Search for the cell housing the specified text and yield its [x, y] center coordinate. 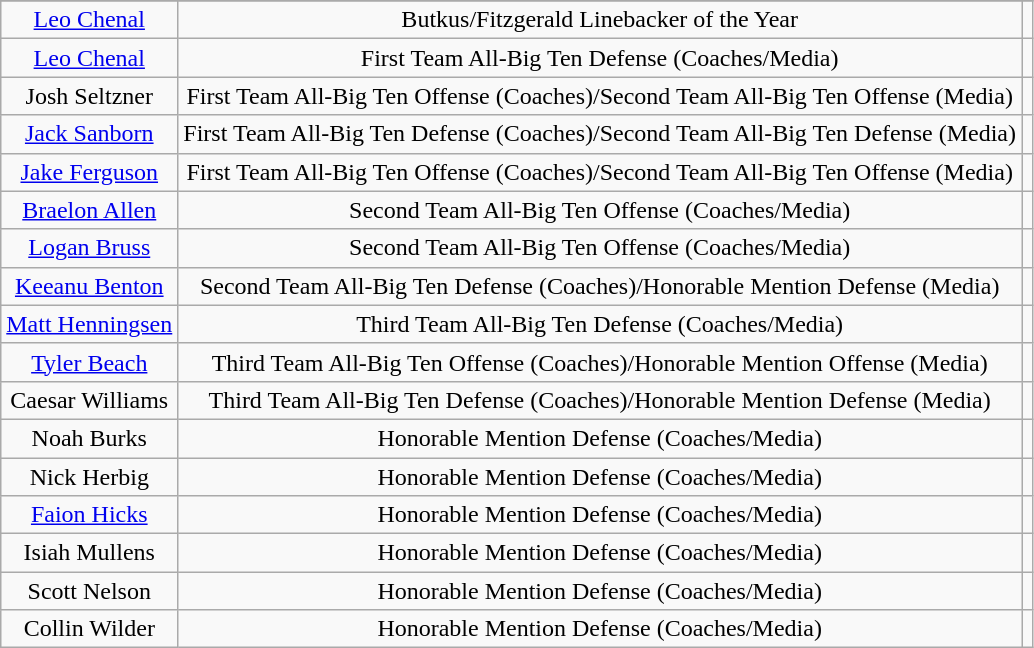
Jake Ferguson [90, 172]
Faion Hicks [90, 515]
Keeanu Benton [90, 286]
Isiah Mullens [90, 553]
Matt Henningsen [90, 324]
Noah Burks [90, 438]
Collin Wilder [90, 629]
Nick Herbig [90, 477]
Tyler Beach [90, 362]
Logan Bruss [90, 248]
First Team All-Big Ten Defense (Coaches/Media) [600, 58]
Braelon Allen [90, 210]
Scott Nelson [90, 591]
Third Team All-Big Ten Defense (Coaches/Media) [600, 324]
Butkus/Fitzgerald Linebacker of the Year [600, 20]
Third Team All-Big Ten Offense (Coaches)/Honorable Mention Offense (Media) [600, 362]
Third Team All-Big Ten Defense (Coaches)/Honorable Mention Defense (Media) [600, 400]
First Team All-Big Ten Defense (Coaches)/Second Team All-Big Ten Defense (Media) [600, 134]
Josh Seltzner [90, 96]
Caesar Williams [90, 400]
Second Team All-Big Ten Defense (Coaches)/Honorable Mention Defense (Media) [600, 286]
Jack Sanborn [90, 134]
